Find where the given text appears and provide that cell's center as [X, Y] coordinate. 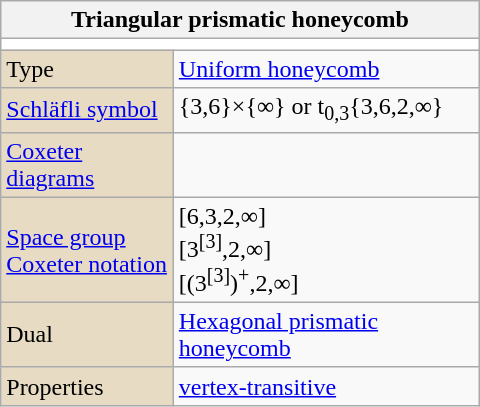
{3,6}×{∞} or t0,3{3,6,2,∞} [326, 110]
Properties [88, 386]
Dual [88, 334]
Hexagonal prismatic honeycomb [326, 334]
Triangular prismatic honeycomb [240, 20]
Schläfli symbol [88, 110]
vertex-transitive [326, 386]
Type [88, 69]
[6,3,2,∞][3[3],2,∞][(3[3])+,2,∞] [326, 250]
Coxeter diagrams [88, 164]
Space groupCoxeter notation [88, 250]
Uniform honeycomb [326, 69]
